For the text-containing cell, return its midpoint in [X, Y] coordinate format. 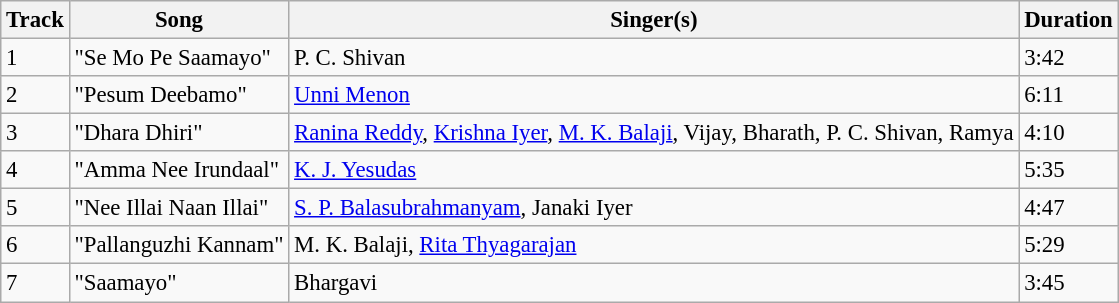
4:10 [1068, 133]
"Pesum Deebamo" [179, 95]
"Saamayo" [179, 283]
Ranina Reddy, Krishna Iyer, M. K. Balaji, Vijay, Bharath, P. C. Shivan, Ramya [654, 133]
6 [35, 245]
"Pallanguzhi Kannam" [179, 245]
Track [35, 20]
Singer(s) [654, 20]
Song [179, 20]
Duration [1068, 20]
Unni Menon [654, 95]
"Amma Nee Irundaal" [179, 170]
6:11 [1068, 95]
Bhargavi [654, 283]
3:45 [1068, 283]
1 [35, 58]
5:29 [1068, 245]
3 [35, 133]
4 [35, 170]
P. C. Shivan [654, 58]
"Dhara Dhiri" [179, 133]
7 [35, 283]
2 [35, 95]
5:35 [1068, 170]
4:47 [1068, 208]
M. K. Balaji, Rita Thyagarajan [654, 245]
"Se Mo Pe Saamayo" [179, 58]
K. J. Yesudas [654, 170]
5 [35, 208]
S. P. Balasubrahmanyam, Janaki Iyer [654, 208]
3:42 [1068, 58]
"Nee Illai Naan Illai" [179, 208]
